Search for the cell housing the specified text and yield its [x, y] center coordinate. 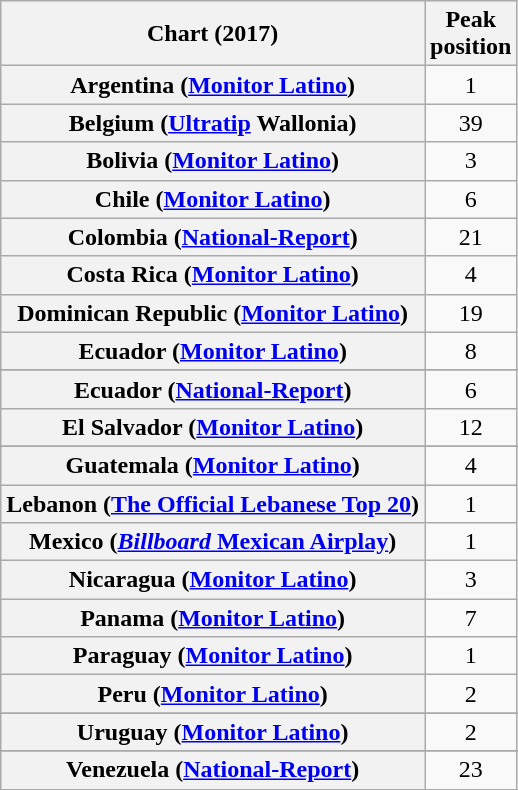
12 [471, 427]
Panama (Monitor Latino) [213, 618]
Bolivia (Monitor Latino) [213, 161]
El Salvador (Monitor Latino) [213, 427]
8 [471, 351]
Venezuela (National-Report) [213, 770]
Paraguay (Monitor Latino) [213, 656]
21 [471, 237]
Mexico (Billboard Mexican Airplay) [213, 542]
Argentina (Monitor Latino) [213, 85]
39 [471, 123]
19 [471, 313]
Guatemala (Monitor Latino) [213, 465]
Nicaragua (Monitor Latino) [213, 580]
Belgium (Ultratip Wallonia) [213, 123]
Chile (Monitor Latino) [213, 199]
Ecuador (National-Report) [213, 389]
Ecuador (Monitor Latino) [213, 351]
Uruguay (Monitor Latino) [213, 732]
Costa Rica (Monitor Latino) [213, 275]
Peak position [471, 34]
Lebanon (The Official Lebanese Top 20) [213, 503]
Chart (2017) [213, 34]
7 [471, 618]
Peru (Monitor Latino) [213, 694]
Dominican Republic (Monitor Latino) [213, 313]
Colombia (National-Report) [213, 237]
23 [471, 770]
